Pinpoint the cell where the given text exists, returning its [x, y] midpoint coordinate. 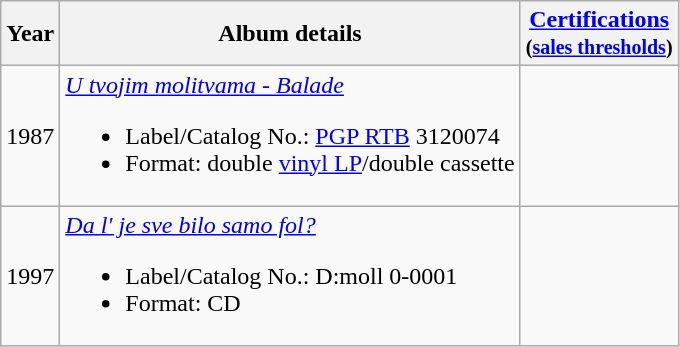
Da l' je sve bilo samo fol?Label/Catalog No.: D:moll 0-0001Format: CD [290, 276]
1987 [30, 136]
U tvojim molitvama - BaladeLabel/Catalog No.: PGP RTB 3120074Format: double vinyl LP/double cassette [290, 136]
1997 [30, 276]
Certifications(sales thresholds) [599, 34]
Year [30, 34]
Album details [290, 34]
